Find where the given text appears and provide that cell's center as [x, y] coordinate. 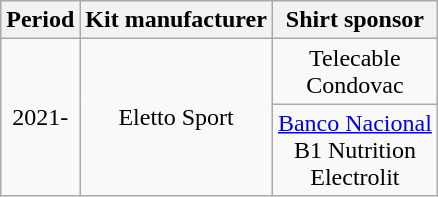
Period [40, 20]
Eletto Sport [176, 118]
Telecable Condovac [354, 72]
Banco Nacional B1 Nutrition Electrolit [354, 150]
2021- [40, 118]
Shirt sponsor [354, 20]
Kit manufacturer [176, 20]
